Return the [x, y] coordinate for the center point of the cell that contains the specified text.  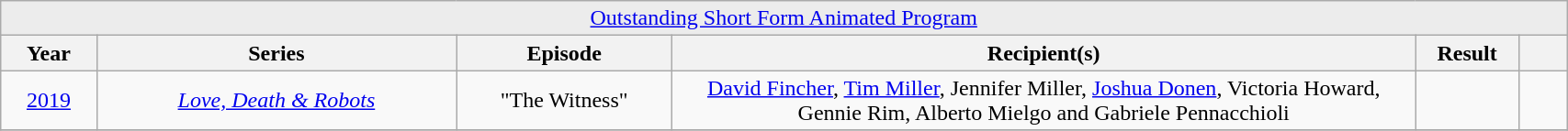
Love, Death & Robots [276, 101]
Year [49, 53]
David Fincher, Tim Miller, Jennifer Miller, Joshua Donen, Victoria Howard, Gennie Rim, Alberto Mielgo and Gabriele Pennacchioli [1043, 101]
Recipient(s) [1043, 53]
Episode [564, 53]
"The Witness" [564, 101]
Series [276, 53]
Outstanding Short Form Animated Program [784, 18]
2019 [49, 101]
Result [1468, 53]
